Determine the (x, y) coordinate at the center of the cell enclosing the given text.  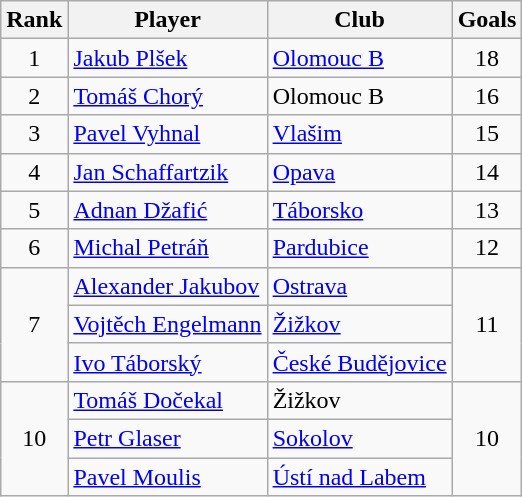
4 (34, 172)
Goals (487, 20)
18 (487, 58)
5 (34, 210)
Player (168, 20)
Jan Schaffartzik (168, 172)
Tomáš Chorý (168, 96)
Petr Glaser (168, 438)
3 (34, 134)
Club (360, 20)
Michal Petráň (168, 248)
Ústí nad Labem (360, 477)
16 (487, 96)
11 (487, 324)
Jakub Plšek (168, 58)
2 (34, 96)
Pavel Moulis (168, 477)
Vlašim (360, 134)
Sokolov (360, 438)
1 (34, 58)
Adnan Džafić (168, 210)
15 (487, 134)
Táborsko (360, 210)
Vojtěch Engelmann (168, 324)
12 (487, 248)
Rank (34, 20)
Tomáš Dočekal (168, 400)
Pardubice (360, 248)
České Budějovice (360, 362)
Alexander Jakubov (168, 286)
13 (487, 210)
7 (34, 324)
6 (34, 248)
Pavel Vyhnal (168, 134)
Ivo Táborský (168, 362)
Opava (360, 172)
Ostrava (360, 286)
14 (487, 172)
